Provide the [X, Y] coordinate of the cell's center where the given text is located.  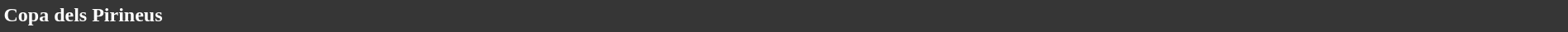
Copa dels Pirineus [784, 15]
